Locate the cell with the specified text and output its [x, y] center coordinate. 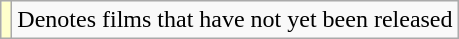
Denotes films that have not yet been released [235, 20]
